Output the (x, y) coordinate of the center of the cell containing the given text.  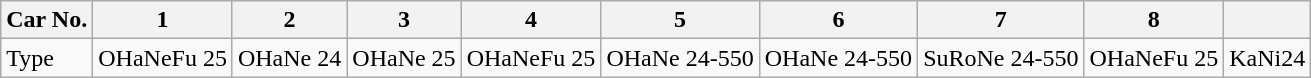
OHaNe 25 (404, 58)
Type (47, 58)
5 (680, 20)
Car No. (47, 20)
6 (838, 20)
7 (1001, 20)
3 (404, 20)
4 (531, 20)
KaNi24 (1268, 58)
OHaNe 24 (289, 58)
SuRoNe 24-550 (1001, 58)
2 (289, 20)
8 (1154, 20)
1 (163, 20)
